Return the (X, Y) coordinate for the center point of the cell that contains the specified text.  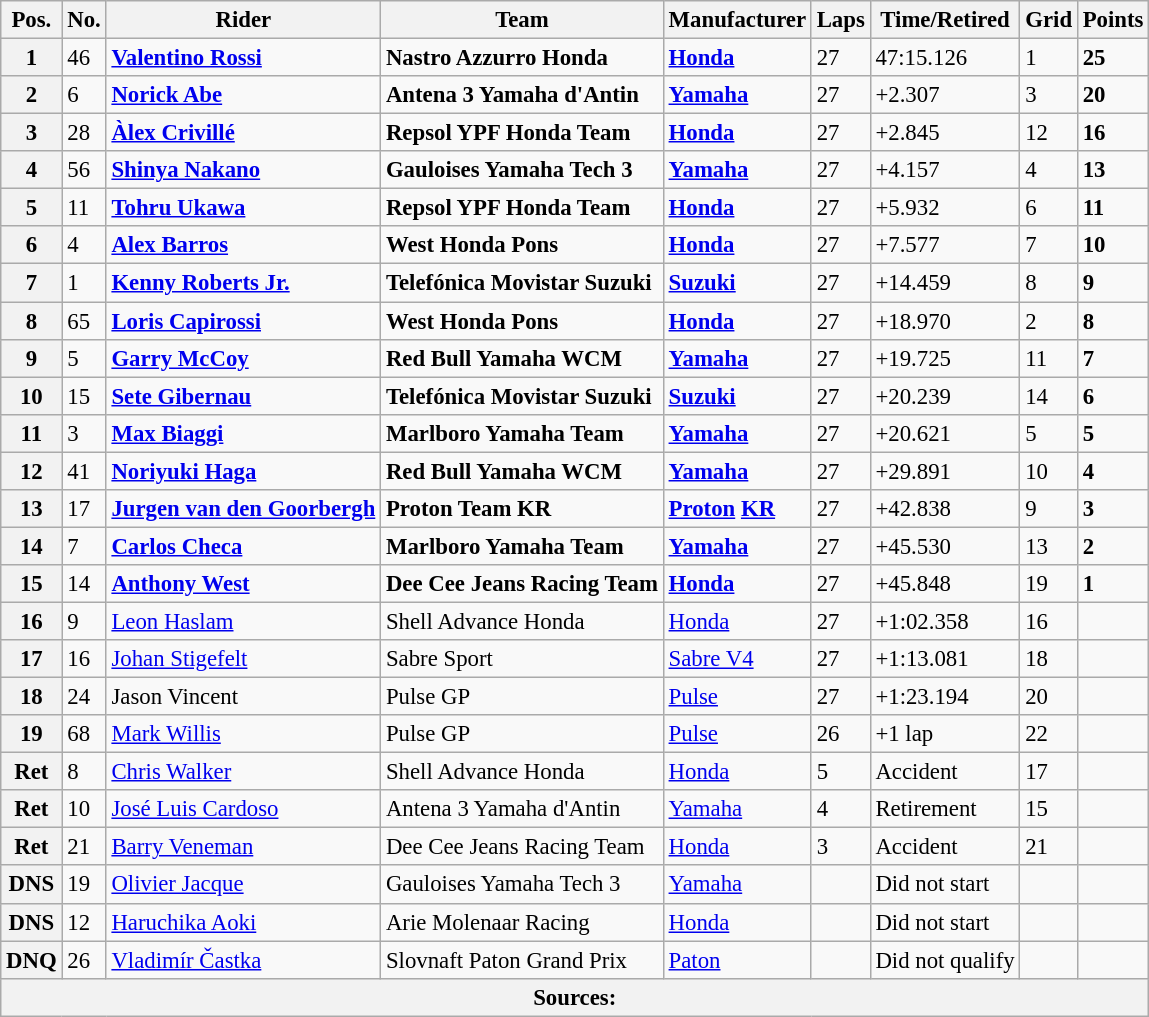
22 (1048, 734)
No. (84, 20)
Carlos Checa (243, 546)
Alex Barros (243, 245)
+45.848 (945, 584)
+19.725 (945, 358)
Max Biaggi (243, 433)
Team (522, 20)
68 (84, 734)
+20.239 (945, 396)
56 (84, 170)
Laps (840, 20)
Sabre V4 (737, 659)
Pos. (32, 20)
+14.459 (945, 283)
25 (1112, 58)
47:15.126 (945, 58)
+18.970 (945, 321)
Kenny Roberts Jr. (243, 283)
Leon Haslam (243, 621)
Johan Stigefelt (243, 659)
Barry Veneman (243, 847)
Retirement (945, 809)
Loris Capirossi (243, 321)
Mark Willis (243, 734)
Vladimír Častka (243, 960)
Manufacturer (737, 20)
+1:23.194 (945, 697)
65 (84, 321)
Àlex Crivillé (243, 133)
+29.891 (945, 471)
41 (84, 471)
José Luis Cardoso (243, 809)
Olivier Jacque (243, 885)
Grid (1048, 20)
Time/Retired (945, 20)
Rider (243, 20)
+1:13.081 (945, 659)
+1:02.358 (945, 621)
Tohru Ukawa (243, 208)
Arie Molenaar Racing (522, 922)
Shinya Nakano (243, 170)
Did not qualify (945, 960)
Paton (737, 960)
46 (84, 58)
28 (84, 133)
Sete Gibernau (243, 396)
Haruchika Aoki (243, 922)
Valentino Rossi (243, 58)
Garry McCoy (243, 358)
Proton KR (737, 509)
Slovnaft Paton Grand Prix (522, 960)
Sources: (575, 997)
+2.307 (945, 95)
Sabre Sport (522, 659)
+45.530 (945, 546)
+20.621 (945, 433)
+42.838 (945, 509)
+7.577 (945, 245)
Nastro Azzurro Honda (522, 58)
+2.845 (945, 133)
+5.932 (945, 208)
Jason Vincent (243, 697)
Anthony West (243, 584)
Proton Team KR (522, 509)
+1 lap (945, 734)
24 (84, 697)
Noriyuki Haga (243, 471)
Points (1112, 20)
Norick Abe (243, 95)
Chris Walker (243, 772)
+4.157 (945, 170)
Jurgen van den Goorbergh (243, 509)
DNQ (32, 960)
